Pinpoint the cell where the given text exists, returning its (X, Y) midpoint coordinate. 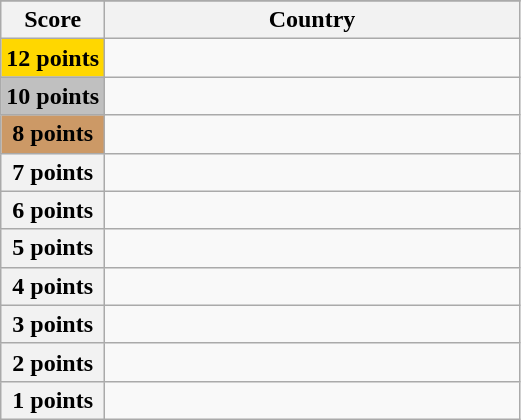
2 points (53, 362)
5 points (53, 248)
7 points (53, 172)
3 points (53, 324)
1 points (53, 400)
Score (53, 20)
12 points (53, 58)
6 points (53, 210)
4 points (53, 286)
8 points (53, 134)
Country (312, 20)
10 points (53, 96)
